Find where the given text appears and provide that cell's center as [x, y] coordinate. 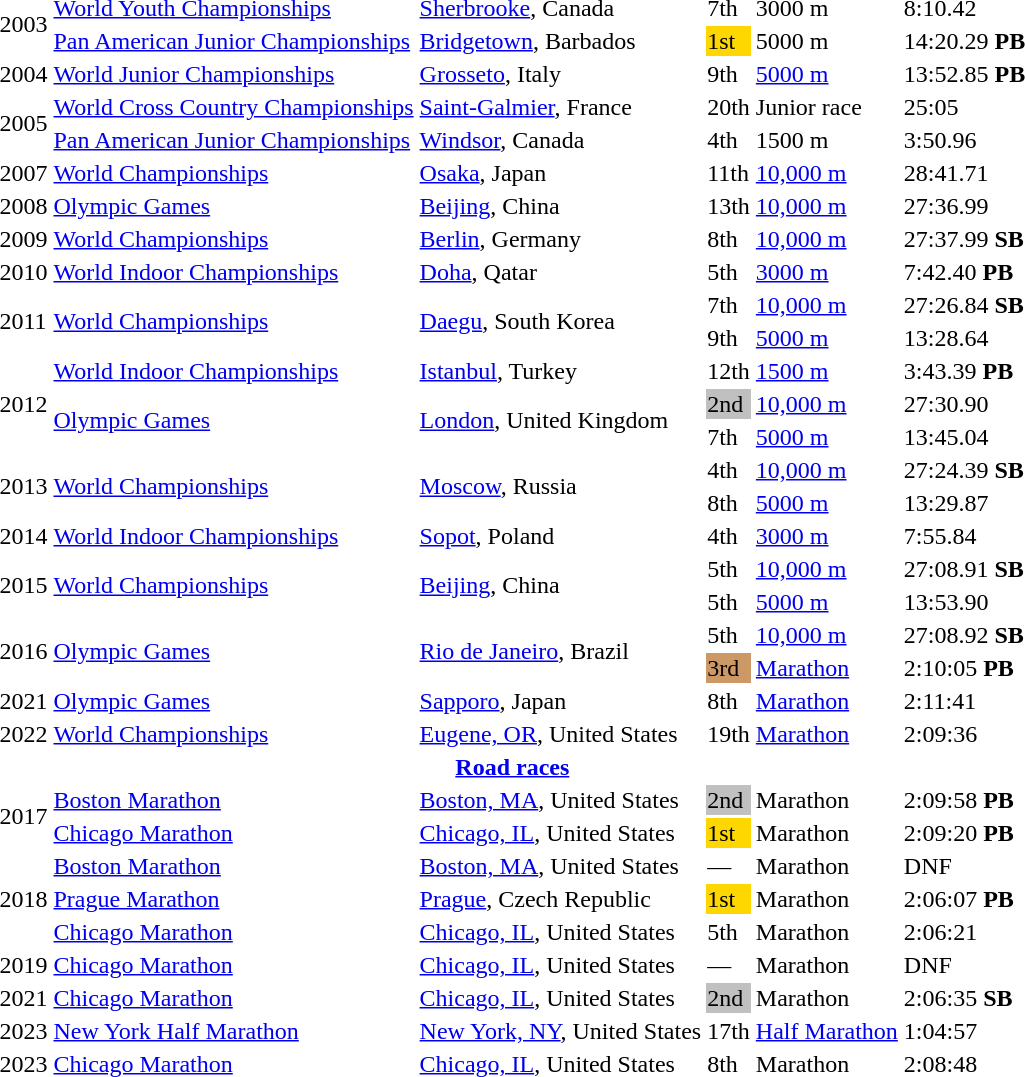
Berlin, Germany [560, 239]
17th [729, 1031]
Bridgetown, Barbados [560, 41]
Junior race [826, 107]
Doha, Qatar [560, 272]
19th [729, 734]
Sopot, Poland [560, 536]
Prague, Czech Republic [560, 899]
New York, NY, United States [560, 1031]
Istanbul, Turkey [560, 371]
Half Marathon [826, 1031]
Prague Marathon [234, 899]
Eugene, OR, United States [560, 734]
Saint-Galmier, France [560, 107]
Sapporo, Japan [560, 701]
11th [729, 173]
World Junior Championships [234, 74]
World Cross Country Championships [234, 107]
Moscow, Russia [560, 486]
Windsor, Canada [560, 140]
20th [729, 107]
Osaka, Japan [560, 173]
Daegu, South Korea [560, 322]
3rd [729, 668]
13th [729, 206]
Rio de Janeiro, Brazil [560, 652]
Grosseto, Italy [560, 74]
New York Half Marathon [234, 1031]
12th [729, 371]
London, United Kingdom [560, 420]
